For the text-containing cell, return its midpoint in (X, Y) coordinate format. 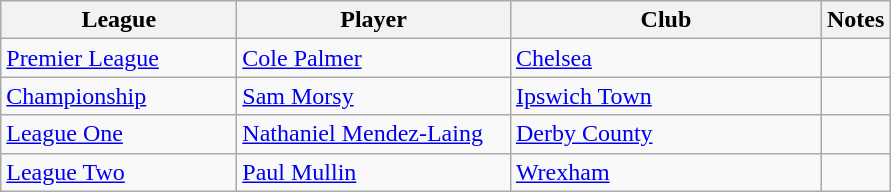
League One (119, 134)
Championship (119, 96)
League Two (119, 172)
League (119, 20)
Derby County (666, 134)
Club (666, 20)
Chelsea (666, 58)
Player (374, 20)
Paul Mullin (374, 172)
Notes (855, 20)
Premier League (119, 58)
Sam Morsy (374, 96)
Nathaniel Mendez-Laing (374, 134)
Cole Palmer (374, 58)
Ipswich Town (666, 96)
Wrexham (666, 172)
